Scan for the cell matching the given text and deliver its (x, y) coordinate at center. 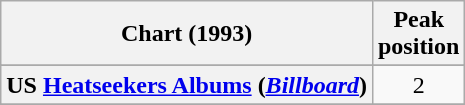
Chart (1993) (187, 34)
2 (418, 85)
Peakposition (418, 34)
US Heatseekers Albums (Billboard) (187, 85)
